Search for the cell housing the specified text and yield its [x, y] center coordinate. 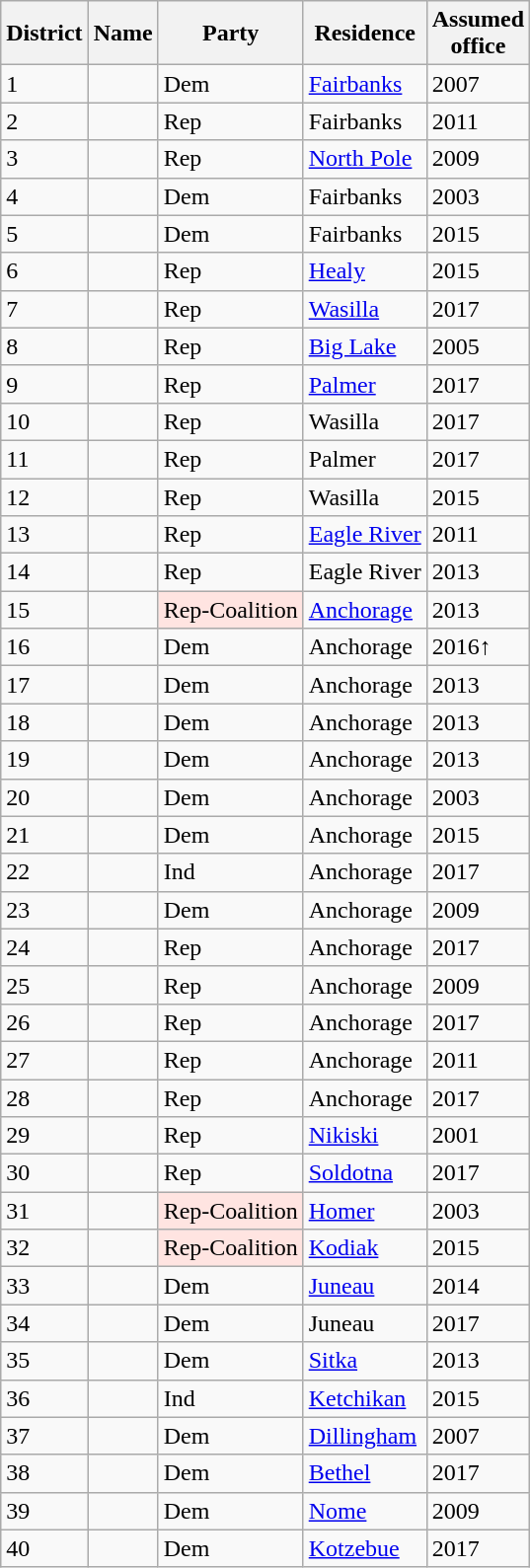
Dillingham [365, 1436]
11 [44, 459]
15 [44, 610]
18 [44, 722]
13 [44, 535]
12 [44, 496]
22 [44, 872]
Bethel [365, 1473]
Nikiski [365, 1136]
16 [44, 647]
Homer [365, 1211]
20 [44, 797]
Big Lake [365, 346]
District [44, 34]
2001 [478, 1136]
Sitka [365, 1361]
39 [44, 1511]
North Pole [365, 159]
28 [44, 1098]
21 [44, 835]
2014 [478, 1286]
24 [44, 947]
38 [44, 1473]
25 [44, 985]
Kodiak [365, 1248]
Soldotna [365, 1173]
36 [44, 1398]
17 [44, 685]
9 [44, 384]
23 [44, 910]
8 [44, 346]
2016↑ [478, 647]
27 [44, 1060]
14 [44, 572]
19 [44, 760]
2005 [478, 346]
Ketchikan [365, 1398]
7 [44, 309]
37 [44, 1436]
3 [44, 159]
30 [44, 1173]
Kotzebue [365, 1548]
Party [231, 34]
35 [44, 1361]
1 [44, 84]
5 [44, 234]
Assumedoffice [478, 34]
34 [44, 1323]
6 [44, 271]
4 [44, 196]
10 [44, 421]
Nome [365, 1511]
Healy [365, 271]
2 [44, 121]
40 [44, 1548]
33 [44, 1286]
26 [44, 1022]
32 [44, 1248]
Name [122, 34]
31 [44, 1211]
Residence [365, 34]
29 [44, 1136]
